Search for the cell housing the specified text and yield its (x, y) center coordinate. 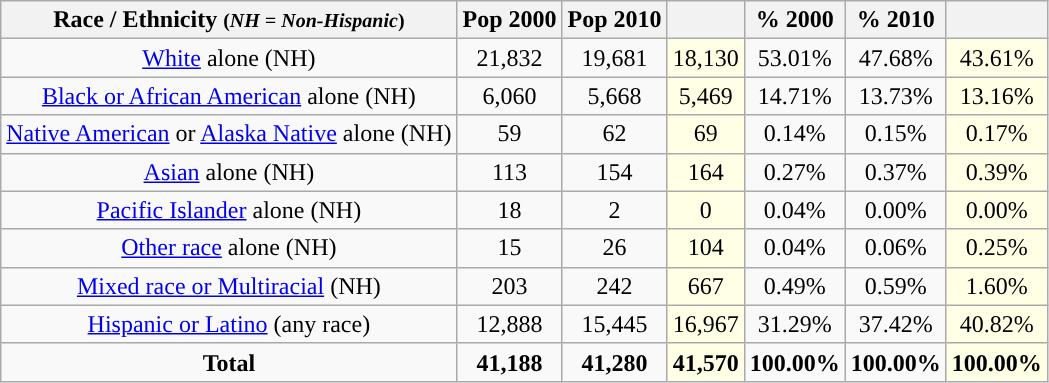
113 (510, 172)
0 (706, 210)
0.27% (794, 172)
104 (706, 248)
6,060 (510, 96)
0.49% (794, 286)
1.60% (996, 286)
43.61% (996, 58)
15,445 (614, 324)
Mixed race or Multiracial (NH) (229, 286)
0.17% (996, 134)
Pacific Islander alone (NH) (229, 210)
21,832 (510, 58)
41,570 (706, 362)
0.37% (896, 172)
Black or African American alone (NH) (229, 96)
Other race alone (NH) (229, 248)
26 (614, 248)
62 (614, 134)
5,469 (706, 96)
15 (510, 248)
0.25% (996, 248)
Pop 2010 (614, 20)
% 2010 (896, 20)
31.29% (794, 324)
13.73% (896, 96)
White alone (NH) (229, 58)
12,888 (510, 324)
0.15% (896, 134)
Pop 2000 (510, 20)
40.82% (996, 324)
19,681 (614, 58)
242 (614, 286)
164 (706, 172)
154 (614, 172)
13.16% (996, 96)
0.14% (794, 134)
0.59% (896, 286)
41,188 (510, 362)
47.68% (896, 58)
Total (229, 362)
16,967 (706, 324)
Race / Ethnicity (NH = Non-Hispanic) (229, 20)
41,280 (614, 362)
18 (510, 210)
14.71% (794, 96)
53.01% (794, 58)
69 (706, 134)
% 2000 (794, 20)
5,668 (614, 96)
0.06% (896, 248)
18,130 (706, 58)
203 (510, 286)
Asian alone (NH) (229, 172)
59 (510, 134)
2 (614, 210)
667 (706, 286)
Native American or Alaska Native alone (NH) (229, 134)
Hispanic or Latino (any race) (229, 324)
37.42% (896, 324)
0.39% (996, 172)
